Detect which cell encompasses the target text, then output its (x, y) center coordinate. 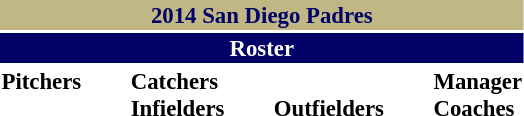
Roster (262, 48)
2014 San Diego Padres (262, 15)
